Determine the (x, y) coordinate at the center of the cell enclosing the given text.  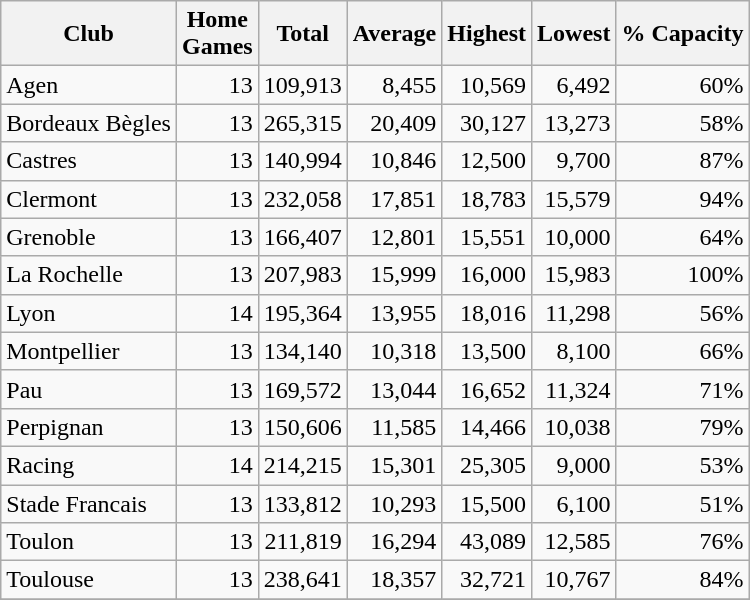
10,293 (394, 503)
12,801 (394, 237)
169,572 (302, 389)
17,851 (394, 199)
Perpignan (89, 427)
Montpellier (89, 351)
64% (682, 237)
10,569 (487, 85)
232,058 (302, 199)
10,767 (574, 580)
166,407 (302, 237)
71% (682, 389)
Toulouse (89, 580)
6,100 (574, 503)
12,500 (487, 161)
HomeGames (217, 34)
214,215 (302, 465)
56% (682, 313)
133,812 (302, 503)
134,140 (302, 351)
12,585 (574, 542)
195,364 (302, 313)
Agen (89, 85)
32,721 (487, 580)
109,913 (302, 85)
9,700 (574, 161)
51% (682, 503)
Club (89, 34)
25,305 (487, 465)
94% (682, 199)
66% (682, 351)
Clermont (89, 199)
La Rochelle (89, 275)
13,273 (574, 123)
10,318 (394, 351)
13,500 (487, 351)
15,301 (394, 465)
15,983 (574, 275)
16,000 (487, 275)
8,100 (574, 351)
43,089 (487, 542)
6,492 (574, 85)
Total (302, 34)
10,000 (574, 237)
100% (682, 275)
Grenoble (89, 237)
13,044 (394, 389)
13,955 (394, 313)
207,983 (302, 275)
211,819 (302, 542)
Bordeaux Bègles (89, 123)
60% (682, 85)
10,038 (574, 427)
Pau (89, 389)
9,000 (574, 465)
Lowest (574, 34)
140,994 (302, 161)
15,999 (394, 275)
84% (682, 580)
Toulon (89, 542)
18,357 (394, 580)
15,551 (487, 237)
53% (682, 465)
11,298 (574, 313)
Highest (487, 34)
11,585 (394, 427)
79% (682, 427)
20,409 (394, 123)
Racing (89, 465)
15,500 (487, 503)
150,606 (302, 427)
14,466 (487, 427)
15,579 (574, 199)
18,016 (487, 313)
Lyon (89, 313)
16,652 (487, 389)
10,846 (394, 161)
8,455 (394, 85)
238,641 (302, 580)
87% (682, 161)
% Capacity (682, 34)
30,127 (487, 123)
Castres (89, 161)
265,315 (302, 123)
16,294 (394, 542)
Stade Francais (89, 503)
11,324 (574, 389)
18,783 (487, 199)
58% (682, 123)
Average (394, 34)
76% (682, 542)
